Locate the cell with the specified text and output its [x, y] center coordinate. 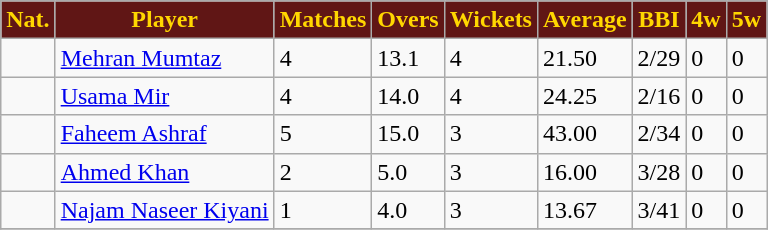
24.25 [584, 96]
43.00 [584, 134]
BBI [659, 20]
3/41 [659, 210]
Faheem Ashraf [164, 134]
Matches [323, 20]
21.50 [584, 58]
Player [164, 20]
2 [323, 172]
15.0 [408, 134]
2/29 [659, 58]
13.1 [408, 58]
Overs [408, 20]
Average [584, 20]
Najam Naseer Kiyani [164, 210]
Wickets [490, 20]
5 [323, 134]
4w [706, 20]
4.0 [408, 210]
14.0 [408, 96]
5w [746, 20]
16.00 [584, 172]
Mehran Mumtaz [164, 58]
2/16 [659, 96]
Usama Mir [164, 96]
2/34 [659, 134]
13.67 [584, 210]
Nat. [28, 20]
Ahmed Khan [164, 172]
1 [323, 210]
3/28 [659, 172]
5.0 [408, 172]
